Return the [X, Y] coordinate for the center point of the cell that contains the specified text.  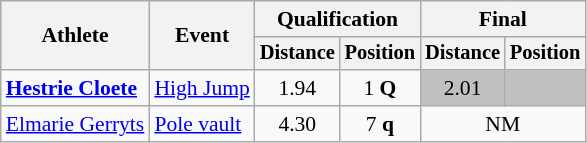
1 Q [380, 88]
1.94 [298, 88]
Final [502, 19]
Athlete [76, 36]
4.30 [298, 124]
Hestrie Cloete [76, 88]
Event [202, 36]
Elmarie Gerryts [76, 124]
High Jump [202, 88]
NM [502, 124]
2.01 [462, 88]
Pole vault [202, 124]
7 q [380, 124]
Qualification [338, 19]
